Provide the [x, y] coordinate of the cell's center where the given text is located.  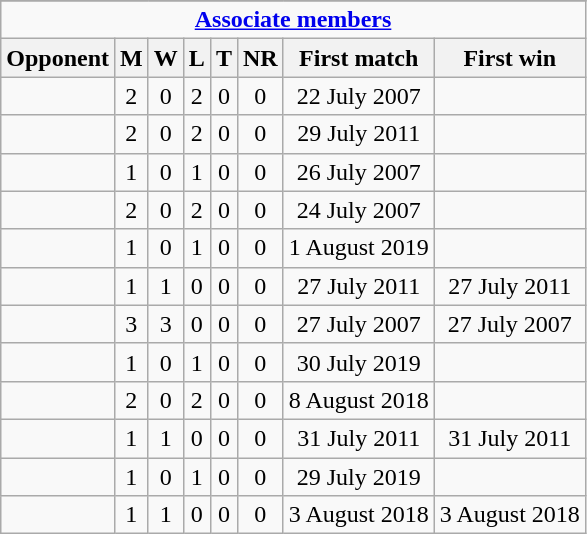
Associate members [294, 20]
Opponent [58, 58]
26 July 2007 [358, 172]
First win [510, 58]
29 July 2019 [358, 477]
T [224, 58]
L [196, 58]
M [132, 58]
First match [358, 58]
1 August 2019 [358, 248]
22 July 2007 [358, 96]
30 July 2019 [358, 362]
W [166, 58]
8 August 2018 [358, 400]
NR [260, 58]
29 July 2011 [358, 134]
24 July 2007 [358, 210]
